Output the (x, y) coordinate of the center of the cell containing the given text.  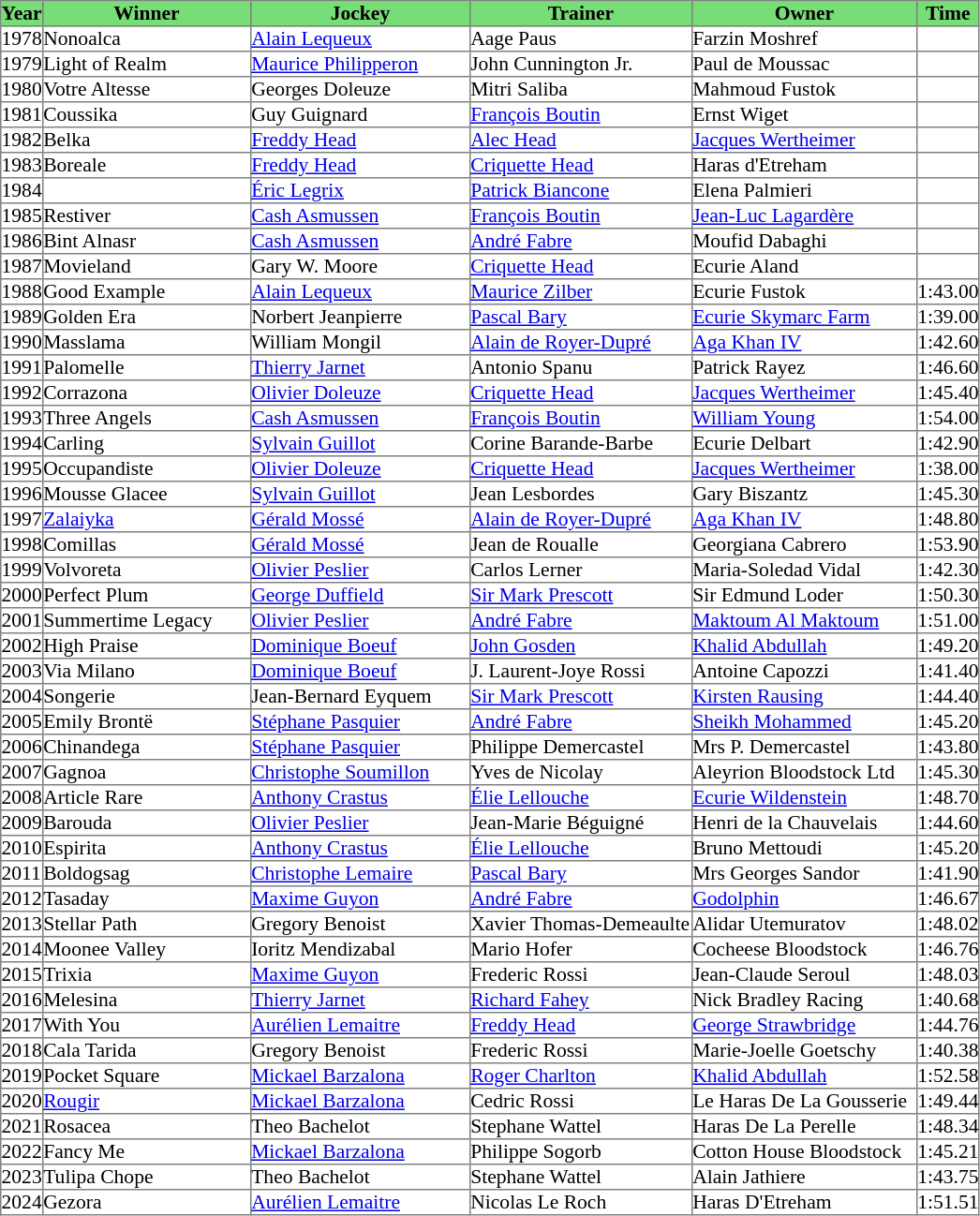
With You (146, 1025)
1997 (22, 519)
Haras d'Etreham (804, 165)
Philippe Demercastel (581, 748)
1:46.67 (948, 899)
1:41.40 (948, 671)
1:48.80 (948, 519)
1:40.68 (948, 1001)
1:42.60 (948, 343)
Kirsten Rausing (804, 697)
Christophe Soumillon (360, 772)
Summertime Legacy (146, 620)
1:51.00 (948, 620)
Year (22, 13)
2013 (22, 924)
1994 (22, 444)
1:42.90 (948, 444)
Aleyrion Bloodstock Ltd (804, 772)
Trixia (146, 974)
1979 (22, 64)
Article Rare (146, 798)
Rosacea (146, 1126)
John Gosden (581, 646)
1998 (22, 545)
2017 (22, 1025)
Jean-Marie Béguigné (581, 823)
William Mongil (360, 343)
Patrick Rayez (804, 367)
Maurice Zilber (581, 292)
Via Milano (146, 671)
Belka (146, 141)
1:44.60 (948, 823)
2000 (22, 596)
1980 (22, 90)
Emily Brontë (146, 721)
1992 (22, 393)
Mario Hofer (581, 950)
2020 (22, 1102)
Mahmoud Fustok (804, 90)
Jean Lesbordes (581, 495)
Winner (146, 13)
1982 (22, 141)
2004 (22, 697)
High Praise (146, 646)
Stellar Path (146, 924)
Alec Head (581, 141)
1:44.40 (948, 697)
2023 (22, 1177)
1:50.30 (948, 596)
2016 (22, 1001)
Corrazona (146, 393)
Movieland (146, 266)
Perfect Plum (146, 596)
1:44.76 (948, 1025)
1:40.38 (948, 1051)
1:41.90 (948, 873)
1:46.76 (948, 950)
2022 (22, 1152)
Ecurie Skymarc Farm (804, 317)
Georges Doleuze (360, 90)
Time (948, 13)
Rougir (146, 1102)
Elena Palmieri (804, 191)
1989 (22, 317)
Espirita (146, 849)
Bint Alnasr (146, 242)
Nonoalca (146, 39)
1978 (22, 39)
Mrs P. Demercastel (804, 748)
Ecurie Delbart (804, 444)
1983 (22, 165)
1:54.00 (948, 418)
Ernst Wiget (804, 114)
Jean-Bernard Eyquem (360, 697)
Maurice Philipperon (360, 64)
Le Haras De La Gousserie (804, 1102)
Trainer (581, 13)
Richard Fahey (581, 1001)
Alidar Utemuratov (804, 924)
Alain Jathiere (804, 1177)
Ecurie Wildenstein (804, 798)
Aage Paus (581, 39)
2019 (22, 1075)
Haras D'Etreham (804, 1203)
2021 (22, 1126)
1:46.60 (948, 367)
Cocheese Bloodstock (804, 950)
Paul de Moussac (804, 64)
Maria-Soledad Vidal (804, 570)
Xavier Thomas-Demeaulte (581, 924)
1995 (22, 468)
Éric Legrix (360, 191)
Pocket Square (146, 1075)
Yves de Nicolay (581, 772)
1981 (22, 114)
Volvoreta (146, 570)
Restiver (146, 215)
Antonio Spanu (581, 367)
Nicolas Le Roch (581, 1203)
1:48.02 (948, 924)
Comillas (146, 545)
Boldogsag (146, 873)
Marie-Joelle Goetschy (804, 1051)
Mrs Georges Sandor (804, 873)
1:51.51 (948, 1203)
1993 (22, 418)
Owner (804, 13)
Roger Charlton (581, 1075)
Ecurie Aland (804, 266)
Ioritz Mendizabal (360, 950)
Gezora (146, 1203)
Coussika (146, 114)
2006 (22, 748)
1990 (22, 343)
Mousse Glacee (146, 495)
Jockey (360, 13)
2009 (22, 823)
Nick Bradley Racing (804, 1001)
2018 (22, 1051)
1984 (22, 191)
Georgiana Cabrero (804, 545)
Jean de Roualle (581, 545)
2011 (22, 873)
Fancy Me (146, 1152)
1985 (22, 215)
Chinandega (146, 748)
1987 (22, 266)
2008 (22, 798)
1991 (22, 367)
Moufid Dabaghi (804, 242)
Good Example (146, 292)
Sheikh Mohammed (804, 721)
Songerie (146, 697)
1:43.75 (948, 1177)
1:49.20 (948, 646)
1999 (22, 570)
2002 (22, 646)
Mitri Saliba (581, 90)
1:48.70 (948, 798)
Occupandiste (146, 468)
Palomelle (146, 367)
Carlos Lerner (581, 570)
Votre Altesse (146, 90)
Three Angels (146, 418)
Sir Edmund Loder (804, 596)
1:38.00 (948, 468)
1:48.34 (948, 1126)
J. Laurent-Joye Rossi (581, 671)
Zalaiyka (146, 519)
1:45.21 (948, 1152)
1:43.00 (948, 292)
Gagnoa (146, 772)
Maktoum Al Maktoum (804, 620)
Tasaday (146, 899)
Farzin Moshref (804, 39)
1988 (22, 292)
Patrick Biancone (581, 191)
Antoine Capozzi (804, 671)
2010 (22, 849)
Haras De La Perelle (804, 1126)
Tulipa Chope (146, 1177)
Gary W. Moore (360, 266)
George Duffield (360, 596)
Henri de la Chauvelais (804, 823)
Guy Guignard (360, 114)
Melesina (146, 1001)
2024 (22, 1203)
2014 (22, 950)
Light of Realm (146, 64)
1:53.90 (948, 545)
2015 (22, 974)
Barouda (146, 823)
2005 (22, 721)
John Cunnington Jr. (581, 64)
Carling (146, 444)
1:45.40 (948, 393)
Philippe Sogorb (581, 1152)
Christophe Lemaire (360, 873)
Jean-Luc Lagardère (804, 215)
Jean-Claude Seroul (804, 974)
1:43.80 (948, 748)
1:49.44 (948, 1102)
2007 (22, 772)
Ecurie Fustok (804, 292)
1:52.58 (948, 1075)
Gary Biszantz (804, 495)
William Young (804, 418)
2003 (22, 671)
Masslama (146, 343)
1996 (22, 495)
Cedric Rossi (581, 1102)
1:48.03 (948, 974)
Corine Barande-Barbe (581, 444)
Boreale (146, 165)
Cotton House Bloodstock (804, 1152)
Moonee Valley (146, 950)
1:42.30 (948, 570)
2001 (22, 620)
Godolphin (804, 899)
2012 (22, 899)
Bruno Mettoudi (804, 849)
1:39.00 (948, 317)
1986 (22, 242)
Norbert Jeanpierre (360, 317)
Cala Tarida (146, 1051)
George Strawbridge (804, 1025)
Golden Era (146, 317)
